Determine the [x, y] coordinate at the center of the cell enclosing the given text.  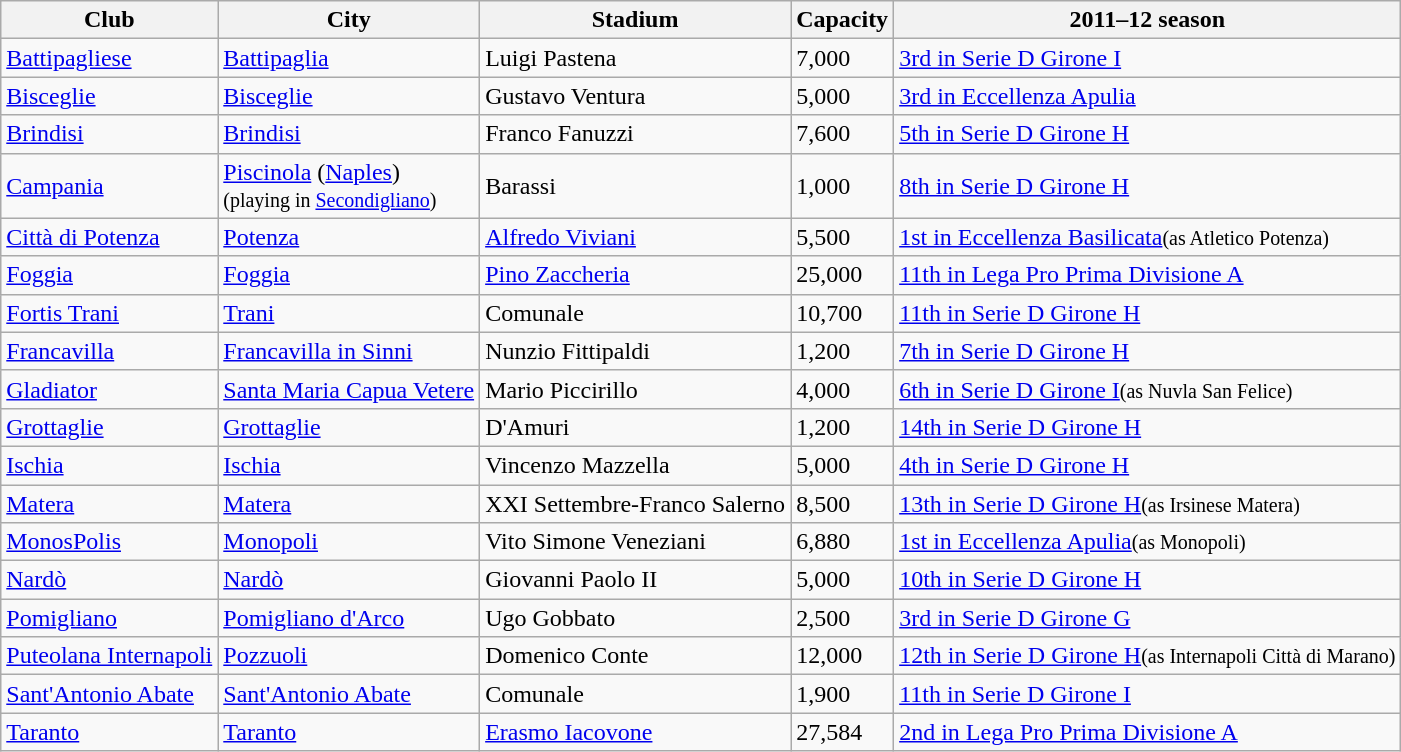
11th in Lega Pro Prima Divisione A [1148, 275]
6,880 [842, 542]
XXI Settembre-Franco Salerno [636, 503]
13th in Serie D Girone H(as Irsinese Matera) [1148, 503]
Stadium [636, 20]
Pomigliano [110, 618]
Battipaglia [349, 58]
Francavilla [110, 351]
1,900 [842, 694]
1,000 [842, 186]
Città di Potenza [110, 237]
Ugo Gobbato [636, 618]
Pino Zaccheria [636, 275]
Campania [110, 186]
Trani [349, 313]
Gladiator [110, 389]
10th in Serie D Girone H [1148, 580]
2,500 [842, 618]
Capacity [842, 20]
1st in Eccellenza Basilicata(as Atletico Potenza) [1148, 237]
7th in Serie D Girone H [1148, 351]
4th in Serie D Girone H [1148, 465]
Francavilla in Sinni [349, 351]
1st in Eccellenza Apulia(as Monopoli) [1148, 542]
6th in Serie D Girone I(as Nuvla San Felice) [1148, 389]
11th in Serie D Girone I [1148, 694]
2011–12 season [1148, 20]
Vito Simone Veneziani [636, 542]
3rd in Eccellenza Apulia [1148, 96]
14th in Serie D Girone H [1148, 427]
Erasmo Iacovone [636, 732]
3rd in Serie D Girone I [1148, 58]
Alfredo Viviani [636, 237]
7,600 [842, 134]
Monopoli [349, 542]
Puteolana Internapoli [110, 656]
8th in Serie D Girone H [1148, 186]
3rd in Serie D Girone G [1148, 618]
8,500 [842, 503]
12th in Serie D Girone H(as Internapoli Città di Marano) [1148, 656]
Nunzio Fittipaldi [636, 351]
Pozzuoli [349, 656]
Battipagliese [110, 58]
2nd in Lega Pro Prima Divisione A [1148, 732]
25,000 [842, 275]
7,000 [842, 58]
Vincenzo Mazzella [636, 465]
Club [110, 20]
D'Amuri [636, 427]
Santa Maria Capua Vetere [349, 389]
Domenico Conte [636, 656]
12,000 [842, 656]
Luigi Pastena [636, 58]
City [349, 20]
Franco Fanuzzi [636, 134]
Barassi [636, 186]
4,000 [842, 389]
Fortis Trani [110, 313]
Gustavo Ventura [636, 96]
Mario Piccirillo [636, 389]
5th in Serie D Girone H [1148, 134]
5,500 [842, 237]
Pomigliano d'Arco [349, 618]
Giovanni Paolo II [636, 580]
27,584 [842, 732]
Potenza [349, 237]
Piscinola (Naples)(playing in Secondigliano) [349, 186]
11th in Serie D Girone H [1148, 313]
MonosPolis [110, 542]
10,700 [842, 313]
